Extract the (x, y) coordinate from the center of the cell holding the provided text.  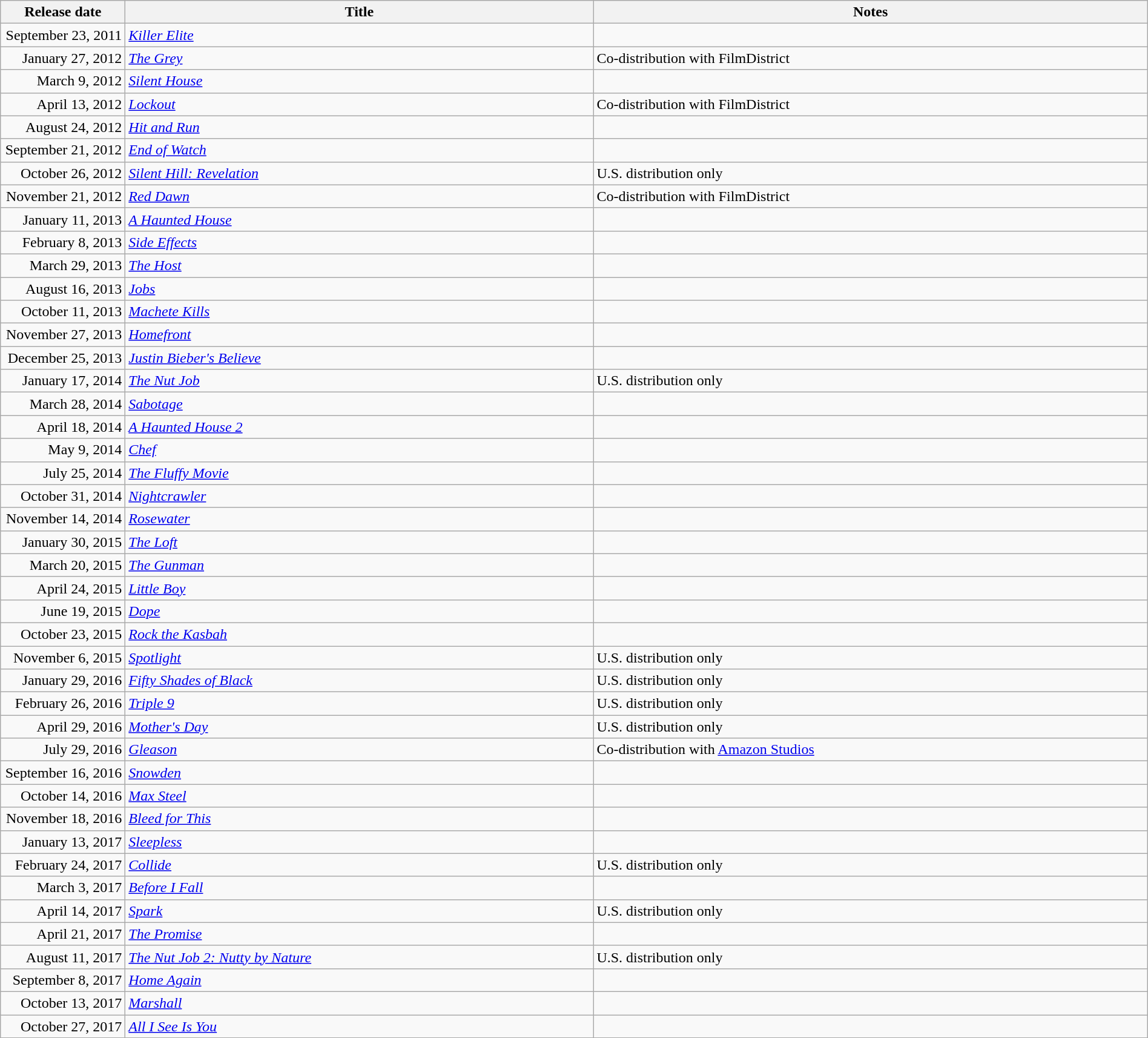
April 18, 2014 (63, 427)
Fifty Shades of Black (360, 681)
September 21, 2012 (63, 150)
September 8, 2017 (63, 980)
Killer Elite (360, 35)
August 11, 2017 (63, 957)
Nightcrawler (360, 496)
March 28, 2014 (63, 404)
November 18, 2016 (63, 819)
Jobs (360, 289)
November 27, 2013 (63, 335)
Marshall (360, 1003)
Silent House (360, 81)
April 14, 2017 (63, 911)
All I See Is You (360, 1026)
Justin Bieber's Believe (360, 358)
September 23, 2011 (63, 35)
Dope (360, 611)
Machete Kills (360, 312)
Silent Hill: Revelation (360, 173)
February 24, 2017 (63, 865)
January 29, 2016 (63, 681)
The Host (360, 265)
February 8, 2013 (63, 242)
October 13, 2017 (63, 1003)
A Haunted House (360, 219)
Max Steel (360, 796)
Side Effects (360, 242)
Home Again (360, 980)
A Haunted House 2 (360, 427)
April 21, 2017 (63, 934)
Sabotage (360, 404)
Red Dawn (360, 196)
January 11, 2013 (63, 219)
January 13, 2017 (63, 842)
Mother's Day (360, 727)
March 29, 2013 (63, 265)
Release date (63, 12)
The Nut Job (360, 381)
The Loft (360, 542)
Lockout (360, 104)
February 26, 2016 (63, 704)
April 29, 2016 (63, 727)
November 14, 2014 (63, 519)
The Gunman (360, 565)
December 25, 2013 (63, 358)
Gleason (360, 750)
Collide (360, 865)
March 3, 2017 (63, 888)
Rock the Kasbah (360, 634)
Chef (360, 450)
March 9, 2012 (63, 81)
Spotlight (360, 657)
Little Boy (360, 588)
October 11, 2013 (63, 312)
Notes (871, 12)
Before I Fall (360, 888)
October 23, 2015 (63, 634)
March 20, 2015 (63, 565)
Triple 9 (360, 704)
October 14, 2016 (63, 796)
August 24, 2012 (63, 127)
The Grey (360, 58)
End of Watch (360, 150)
Bleed for This (360, 819)
September 16, 2016 (63, 773)
July 29, 2016 (63, 750)
Co-distribution with Amazon Studios (871, 750)
November 21, 2012 (63, 196)
The Nut Job 2: Nutty by Nature (360, 957)
October 31, 2014 (63, 496)
May 9, 2014 (63, 450)
April 13, 2012 (63, 104)
October 26, 2012 (63, 173)
January 30, 2015 (63, 542)
June 19, 2015 (63, 611)
November 6, 2015 (63, 657)
Sleepless (360, 842)
January 17, 2014 (63, 381)
October 27, 2017 (63, 1026)
The Fluffy Movie (360, 473)
Rosewater (360, 519)
Homefront (360, 335)
Snowden (360, 773)
January 27, 2012 (63, 58)
The Promise (360, 934)
Hit and Run (360, 127)
Spark (360, 911)
Title (360, 12)
April 24, 2015 (63, 588)
July 25, 2014 (63, 473)
August 16, 2013 (63, 289)
